Capture the cell that displays the provided text and extract its (x, y) central coordinate. 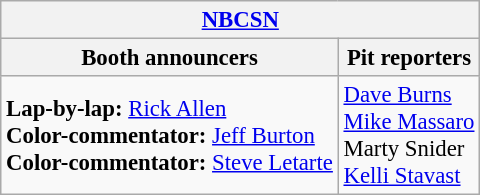
Booth announcers (170, 58)
Dave BurnsMike MassaroMarty SniderKelli Stavast (409, 136)
Lap-by-lap: Rick AllenColor-commentator: Jeff BurtonColor-commentator: Steve Letarte (170, 136)
NBCSN (240, 20)
Pit reporters (409, 58)
